Determine the (X, Y) coordinate at the center of the cell enclosing the given text.  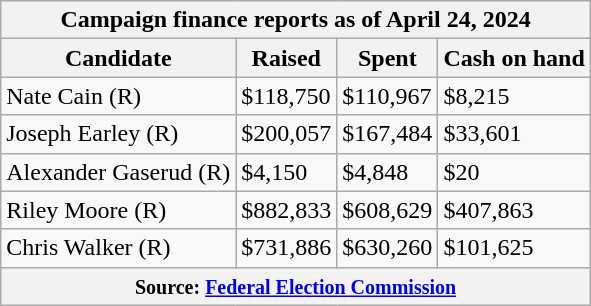
$731,886 (286, 248)
$4,150 (286, 172)
Spent (388, 58)
Alexander Gaserud (R) (118, 172)
Source: Federal Election Commission (296, 286)
$608,629 (388, 210)
$101,625 (514, 248)
$200,057 (286, 134)
$630,260 (388, 248)
Raised (286, 58)
$110,967 (388, 96)
$167,484 (388, 134)
Joseph Earley (R) (118, 134)
$20 (514, 172)
$407,863 (514, 210)
$33,601 (514, 134)
$882,833 (286, 210)
Chris Walker (R) (118, 248)
Campaign finance reports as of April 24, 2024 (296, 20)
Cash on hand (514, 58)
$4,848 (388, 172)
$8,215 (514, 96)
$118,750 (286, 96)
Riley Moore (R) (118, 210)
Candidate (118, 58)
Nate Cain (R) (118, 96)
